Determine the [x, y] coordinate at the center of the cell enclosing the given text.  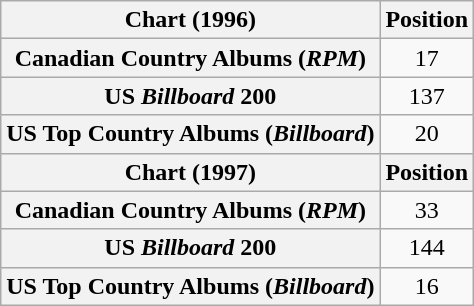
20 [427, 134]
Chart (1997) [190, 172]
144 [427, 248]
33 [427, 210]
137 [427, 96]
Chart (1996) [190, 20]
17 [427, 58]
16 [427, 286]
